Capture the cell that displays the provided text and extract its (X, Y) central coordinate. 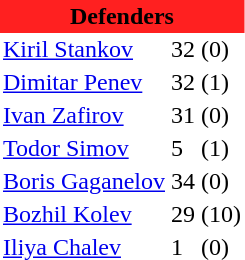
Ivan Zafirov (84, 116)
Todor Simov (84, 148)
34 (183, 182)
(10) (221, 214)
31 (183, 116)
5 (183, 148)
Boris Gaganelov (84, 182)
Defenders (122, 16)
Bozhil Kolev (84, 214)
Kiril Stankov (84, 50)
29 (183, 214)
Dimitar Penev (84, 82)
